Provide the [x, y] coordinate of the cell's center where the given text is located.  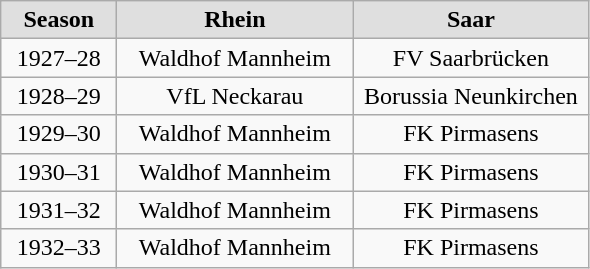
1930–31 [59, 172]
FV Saarbrücken [471, 58]
Saar [471, 20]
1929–30 [59, 134]
VfL Neckarau [235, 96]
Season [59, 20]
1931–32 [59, 210]
1928–29 [59, 96]
Rhein [235, 20]
1932–33 [59, 248]
Borussia Neunkirchen [471, 96]
1927–28 [59, 58]
